Return the (x, y) coordinate for the center point of the cell that contains the specified text.  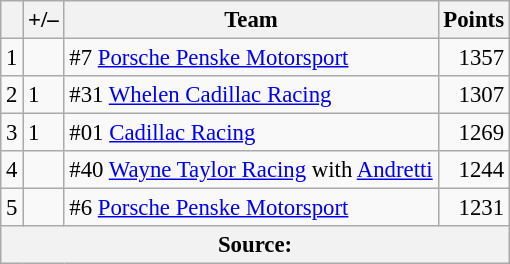
#6 Porsche Penske Motorsport (251, 208)
2 (12, 95)
5 (12, 208)
1307 (474, 95)
1269 (474, 133)
4 (12, 170)
#40 Wayne Taylor Racing with Andretti (251, 170)
Points (474, 20)
1357 (474, 58)
Team (251, 20)
3 (12, 133)
Source: (256, 245)
1244 (474, 170)
#7 Porsche Penske Motorsport (251, 58)
#01 Cadillac Racing (251, 133)
+/– (44, 20)
#31 Whelen Cadillac Racing (251, 95)
1231 (474, 208)
